Find where the given text appears and provide that cell's center as [x, y] coordinate. 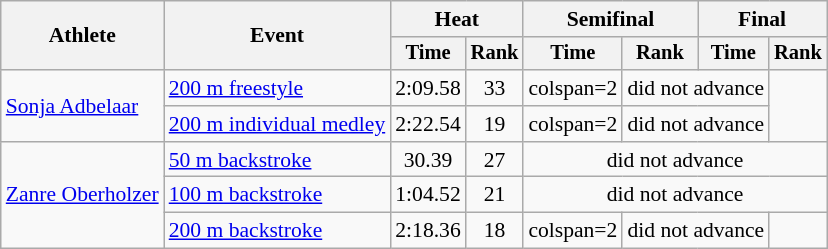
200 m freestyle [278, 88]
30.39 [428, 160]
2:22.54 [428, 124]
2:09.58 [428, 88]
Semifinal [610, 19]
200 m backstroke [278, 231]
Final [762, 19]
Heat [456, 19]
Athlete [82, 36]
19 [495, 124]
18 [495, 231]
21 [495, 195]
200 m individual medley [278, 124]
Event [278, 36]
33 [495, 88]
1:04.52 [428, 195]
Sonja Adbelaar [82, 106]
Zanre Oberholzer [82, 196]
100 m backstroke [278, 195]
2:18.36 [428, 231]
27 [495, 160]
50 m backstroke [278, 160]
